Locate the cell with the specified text and output its (x, y) center coordinate. 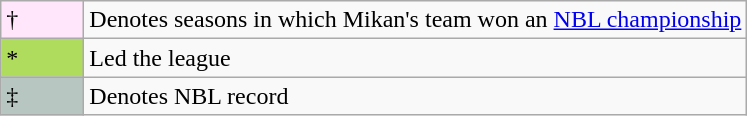
‡ (42, 96)
Denotes seasons in which Mikan's team won an NBL championship (416, 20)
* (42, 58)
Led the league (416, 58)
† (42, 20)
Denotes NBL record (416, 96)
